Return (x, y) of the center of cell containing provided text 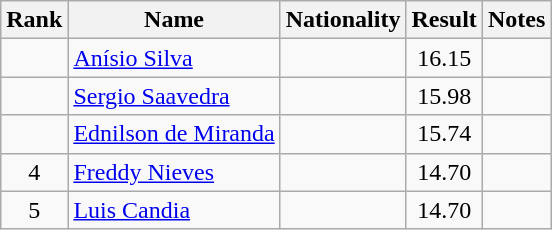
Notes (516, 20)
4 (34, 172)
5 (34, 210)
Sergio Saavedra (174, 96)
Result (444, 20)
15.98 (444, 96)
Anísio Silva (174, 58)
Nationality (343, 20)
Rank (34, 20)
Ednilson de Miranda (174, 134)
Luis Candia (174, 210)
15.74 (444, 134)
Name (174, 20)
Freddy Nieves (174, 172)
16.15 (444, 58)
